Provide the [X, Y] coordinate of the cell's center where the given text is located.  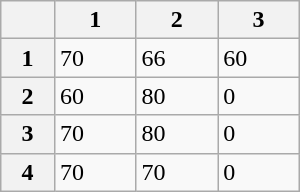
66 [177, 58]
4 [28, 172]
